Scan for the cell matching the given text and deliver its [X, Y] coordinate at center. 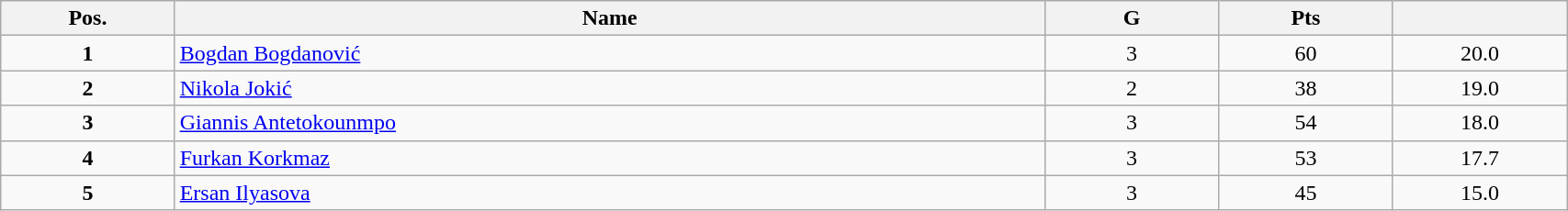
G [1132, 18]
45 [1306, 193]
Bogdan Bogdanović [610, 53]
17.7 [1479, 158]
1 [88, 53]
38 [1306, 88]
19.0 [1479, 88]
53 [1306, 158]
Ersan Ilyasova [610, 193]
15.0 [1479, 193]
20.0 [1479, 53]
18.0 [1479, 123]
Nikola Jokić [610, 88]
Pts [1306, 18]
Giannis Antetokounmpo [610, 123]
Name [610, 18]
4 [88, 158]
60 [1306, 53]
Furkan Korkmaz [610, 158]
54 [1306, 123]
5 [88, 193]
Pos. [88, 18]
